Locate the cell with the specified text and output its (x, y) center coordinate. 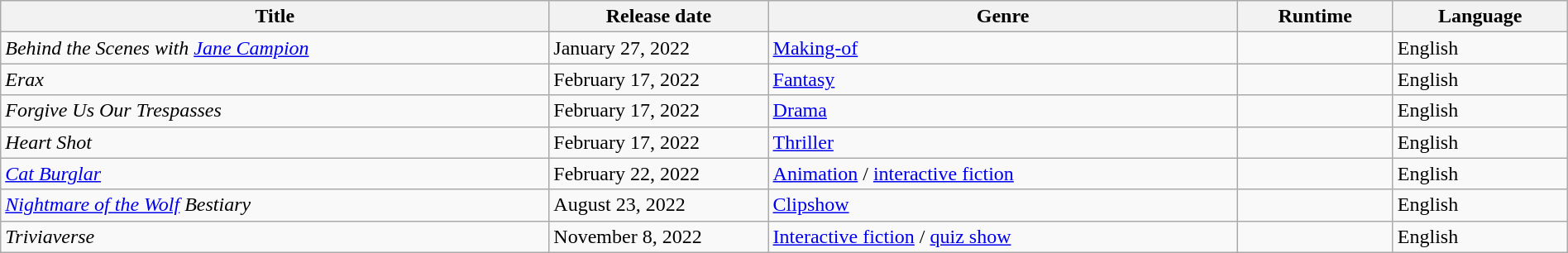
Making-of (1002, 48)
November 8, 2022 (658, 236)
Nightmare of the Wolf Bestiary (275, 205)
Cat Burglar (275, 174)
Clipshow (1002, 205)
Fantasy (1002, 79)
Triviaverse (275, 236)
Runtime (1315, 17)
Genre (1002, 17)
Language (1480, 17)
Interactive fiction / quiz show (1002, 236)
February 22, 2022 (658, 174)
August 23, 2022 (658, 205)
Thriller (1002, 142)
Erax (275, 79)
Behind the Scenes with Jane Campion (275, 48)
Drama (1002, 111)
Release date (658, 17)
Animation / interactive fiction (1002, 174)
Heart Shot (275, 142)
Title (275, 17)
Forgive Us Our Trespasses (275, 111)
January 27, 2022 (658, 48)
